Capture the cell that displays the provided text and extract its (x, y) central coordinate. 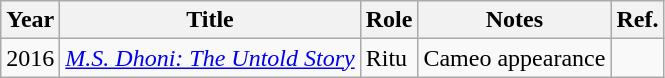
Title (210, 20)
Role (389, 20)
Year (30, 20)
Ref. (638, 20)
Notes (514, 20)
M.S. Dhoni: The Untold Story (210, 58)
Ritu (389, 58)
2016 (30, 58)
Cameo appearance (514, 58)
